Capture the cell that displays the provided text and extract its [X, Y] central coordinate. 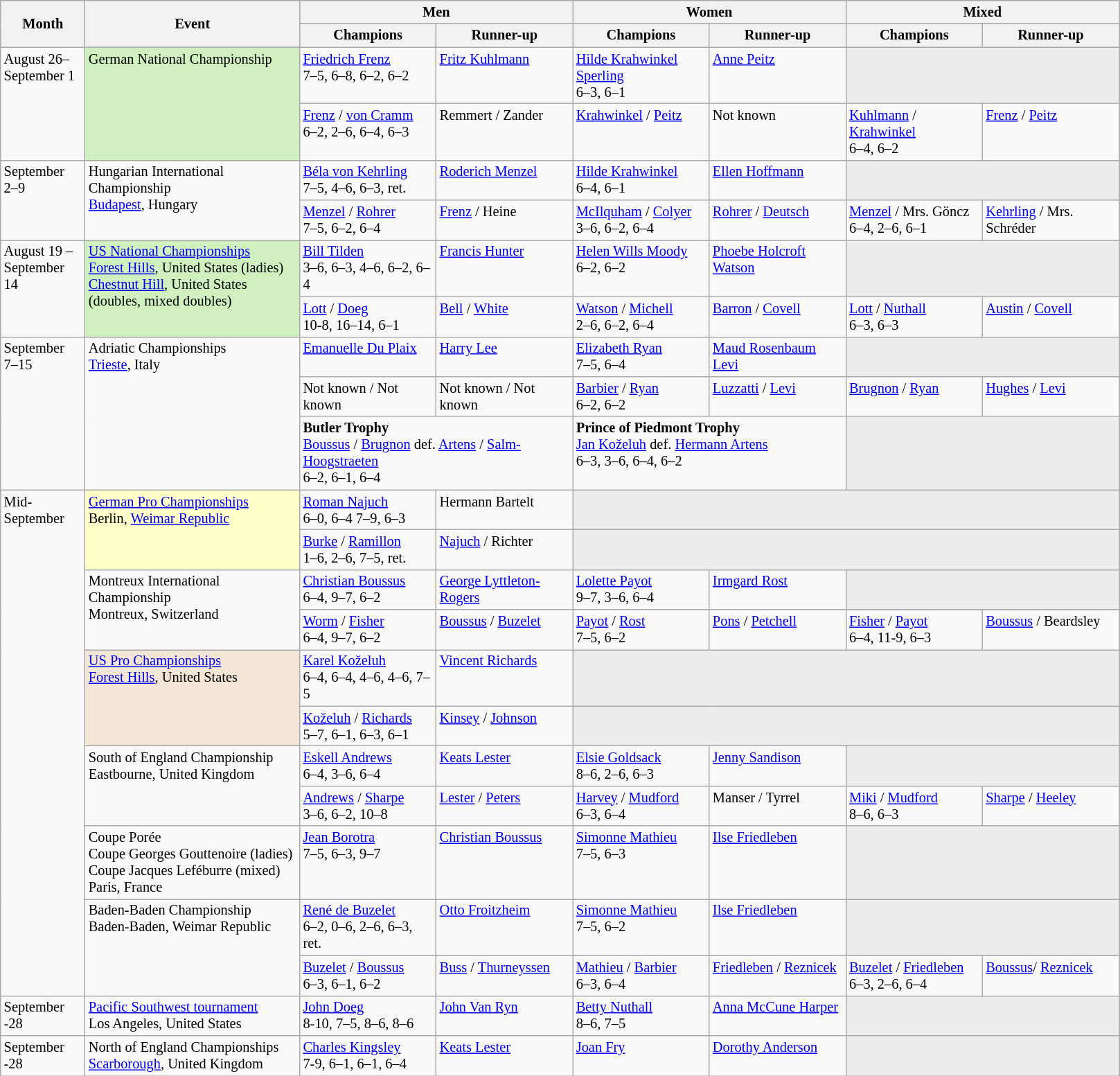
Harry Lee [504, 357]
Christian Boussus [504, 863]
Remmert / Zander [504, 132]
Butler Trophy Boussus / Brugnon def. Artens / Salm-Hoogstraeten6–2, 6–1, 6–4 [436, 453]
Charles Kingsley7-9, 6–1, 6–1, 6–4 [368, 1055]
Lott / Nuthall6–3, 6–3 [914, 317]
Luzzatti / Levi [777, 396]
Pons / Petchell [777, 630]
Irmgard Rost [777, 590]
Vincent Richards [504, 678]
Mid-September [43, 743]
Frenz / Heine [504, 220]
Pacific Southwest tournament Los Angeles, United States [193, 1016]
Anna McCune Harper [777, 1016]
Lolette Payot 9–7, 3–6, 6–4 [641, 590]
Women [709, 12]
Boussus/ Reznicek [1050, 976]
Christian Boussus6–4, 9–7, 6–2 [368, 590]
McIlquham / Colyer3–6, 6–2, 6–4 [641, 220]
Rohrer / Deutsch [777, 220]
Lester / Peters [504, 806]
Event [193, 24]
Koželuh / Richards5–7, 6–1, 6–3, 6–1 [368, 726]
German National Championship [193, 104]
Elsie Goldsack 8–6, 2–6, 6–3 [641, 766]
Buzelet / Boussus6–3, 6–1, 6–2 [368, 976]
Frenz / Peitz [1050, 132]
Payot / Rost7–5, 6–2 [641, 630]
Manser / Tyrrel [777, 806]
Prince of Piedmont Trophy Jan Koželuh def. Hermann Artens6–3, 3–6, 6–4, 6–2 [709, 453]
Kehrling / Mrs. Schréder [1050, 220]
Jenny Sandison [777, 766]
Not known [777, 132]
Hilde Krahwinkel Sperling6–3, 6–1 [641, 76]
George Lyttleton-Rogers [504, 590]
René de Buzelet6–2, 0–6, 2–6, 6–3, ret. [368, 927]
August 19 – September 14 [43, 288]
Najuch / Richter [504, 549]
Coupe PoréeCoupe Georges Gouttenoire (ladies)Coupe Jacques Leféburre (mixed)Paris, France [193, 863]
Baden-Baden ChampionshipBaden-Baden, Weimar Republic [193, 946]
Men [436, 12]
Ellen Hoffmann [777, 180]
Andrews / Sharpe3–6, 6–2, 10–8 [368, 806]
Hilde Krahwinkel6–4, 6–1 [641, 180]
Friedrich Frenz7–5, 6–8, 6–2, 6–2 [368, 76]
Roman Najuch6–0, 6–4 7–9, 6–3 [368, 510]
Barron / Covell [777, 317]
Boussus / Buzelet [504, 630]
Eskell Andrews6–4, 3–6, 6–4 [368, 766]
Worm / Fisher6–4, 9–7, 6–2 [368, 630]
Mixed [982, 12]
John Van Ryn [504, 1016]
Otto Froitzheim [504, 927]
Emanuelle Du Plaix [368, 357]
Maud Rosenbaum Levi [777, 357]
US Pro ChampionshipsForest Hills, United States [193, 697]
Mathieu / Barbier6–3, 6–4 [641, 976]
Bell / White [504, 317]
Betty Nuthall 8–6, 7–5 [641, 1016]
Elizabeth Ryan7–5, 6–4 [641, 357]
Karel Koželuh6–4, 6–4, 4–6, 4–6, 7–5 [368, 678]
Bill Tilden3–6, 6–3, 4–6, 6–2, 6–4 [368, 268]
Month [43, 24]
Harvey / Mudford6–3, 6–4 [641, 806]
Menzel / Rohrer7–5, 6–2, 6–4 [368, 220]
Austin / Covell [1050, 317]
Fisher / Payot6–4, 11-9, 6–3 [914, 630]
Hughes / Levi [1050, 396]
Hermann Bartelt [504, 510]
Menzel / Mrs. Göncz6–4, 2–6, 6–1 [914, 220]
Roderich Menzel [504, 180]
Boussus / Beardsley [1050, 630]
Fritz Kuhlmann [504, 76]
John Doeg8-10, 7–5, 8–6, 8–6 [368, 1016]
Joan Fry [641, 1055]
Simonne Mathieu7–5, 6–2 [641, 927]
Simonne Mathieu7–5, 6–3 [641, 863]
August 26–September 1 [43, 104]
Jean Borotra7–5, 6–3, 9–7 [368, 863]
Anne Peitz [777, 76]
Miki / Mudford8–6, 6–3 [914, 806]
Krahwinkel / Peitz [641, 132]
Burke / Ramillon1–6, 2–6, 7–5, ret. [368, 549]
Helen Wills Moody6–2, 6–2 [641, 268]
Montreux International Championship Montreux, Switzerland [193, 610]
Watson / Michell2–6, 6–2, 6–4 [641, 317]
Kuhlmann / Krahwinkel6–4, 6–2 [914, 132]
US National ChampionshipsForest Hills, United States (ladies)Chestnut Hill, United States (doubles, mixed doubles) [193, 288]
South of England Championship Eastbourne, United Kingdom [193, 786]
Frenz / von Cramm6–2, 2–6, 6–4, 6–3 [368, 132]
Brugnon / Ryan [914, 396]
German Pro ChampionshipsBerlin, Weimar Republic [193, 529]
September 7–15 [43, 413]
Adriatic Championships Trieste, Italy [193, 413]
Francis Hunter [504, 268]
Sharpe / Heeley [1050, 806]
North of England Championships Scarborough, United Kingdom [193, 1055]
September 2–9 [43, 200]
Lott / Doeg10-8, 16–14, 6–1 [368, 317]
Buss / Thurneyssen [504, 976]
Kinsey / Johnson [504, 726]
Barbier / Ryan6–2, 6–2 [641, 396]
Hungarian International Championship Budapest, Hungary [193, 200]
Phoebe Holcroft Watson [777, 268]
Buzelet / Friedleben6–3, 2–6, 6–4 [914, 976]
Béla von Kehrling7–5, 4–6, 6–3, ret. [368, 180]
Dorothy Anderson [777, 1055]
Friedleben / Reznicek [777, 976]
